Identify which cell holds the provided text, then report its (X, Y) central coordinate. 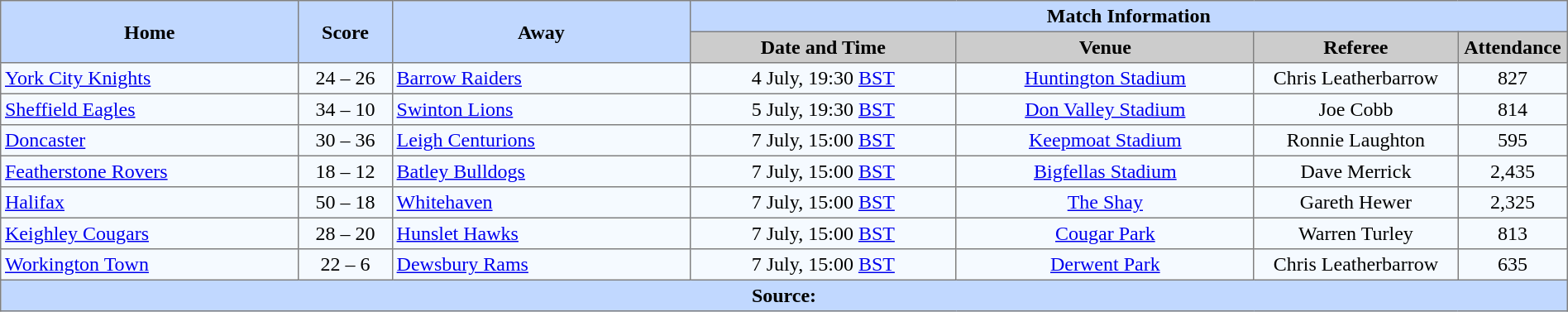
18 – 12 (346, 171)
Source: (784, 295)
Match Information (1128, 17)
The Shay (1105, 203)
Date and Time (823, 47)
Halifax (150, 203)
Dave Merrick (1355, 171)
Swinton Lions (541, 109)
Ronnie Laughton (1355, 141)
Cougar Park (1105, 233)
Whitehaven (541, 203)
Hunslet Hawks (541, 233)
Sheffield Eagles (150, 109)
22 – 6 (346, 265)
Leigh Centurions (541, 141)
York City Knights (150, 79)
827 (1513, 79)
Warren Turley (1355, 233)
30 – 36 (346, 141)
814 (1513, 109)
Workington Town (150, 265)
28 – 20 (346, 233)
Doncaster (150, 141)
Home (150, 31)
4 July, 19:30 BST (823, 79)
Derwent Park (1105, 265)
Referee (1355, 47)
Venue (1105, 47)
635 (1513, 265)
Score (346, 31)
Featherstone Rovers (150, 171)
Dewsbury Rams (541, 265)
Keighley Cougars (150, 233)
Bigfellas Stadium (1105, 171)
Keepmoat Stadium (1105, 141)
2,435 (1513, 171)
Batley Bulldogs (541, 171)
50 – 18 (346, 203)
Huntington Stadium (1105, 79)
24 – 26 (346, 79)
595 (1513, 141)
Gareth Hewer (1355, 203)
813 (1513, 233)
Don Valley Stadium (1105, 109)
Barrow Raiders (541, 79)
5 July, 19:30 BST (823, 109)
34 – 10 (346, 109)
Away (541, 31)
2,325 (1513, 203)
Joe Cobb (1355, 109)
Attendance (1513, 47)
